For the text-containing cell, return its midpoint in (X, Y) coordinate format. 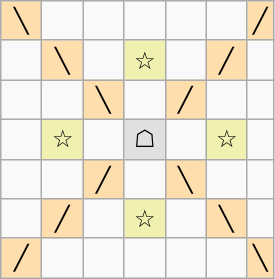
☖ (144, 139)
